Extract the (X, Y) coordinate from the center of the cell holding the provided text.  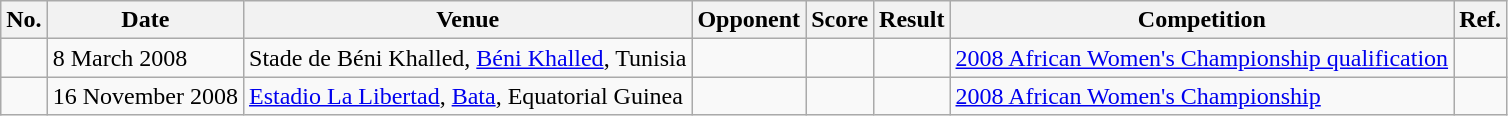
Score (840, 20)
2008 African Women's Championship qualification (1202, 58)
Competition (1202, 20)
No. (24, 20)
Stade de Béni Khalled, Béni Khalled, Tunisia (468, 58)
16 November 2008 (145, 96)
Ref. (1480, 20)
2008 African Women's Championship (1202, 96)
Result (912, 20)
Venue (468, 20)
Date (145, 20)
Opponent (749, 20)
8 March 2008 (145, 58)
Estadio La Libertad, Bata, Equatorial Guinea (468, 96)
